Identify which cell holds the provided text, then report its [X, Y] central coordinate. 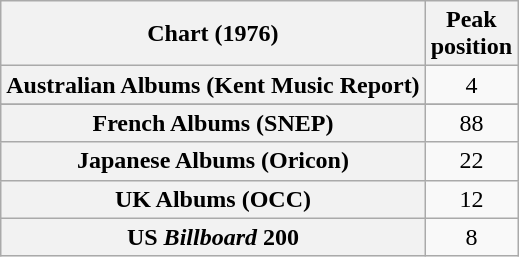
Australian Albums (Kent Music Report) [213, 85]
22 [471, 161]
French Albums (SNEP) [213, 123]
US Billboard 200 [213, 237]
Peakposition [471, 34]
88 [471, 123]
4 [471, 85]
8 [471, 237]
12 [471, 199]
Japanese Albums (Oricon) [213, 161]
UK Albums (OCC) [213, 199]
Chart (1976) [213, 34]
